Scan for the cell matching the given text and deliver its (X, Y) coordinate at center. 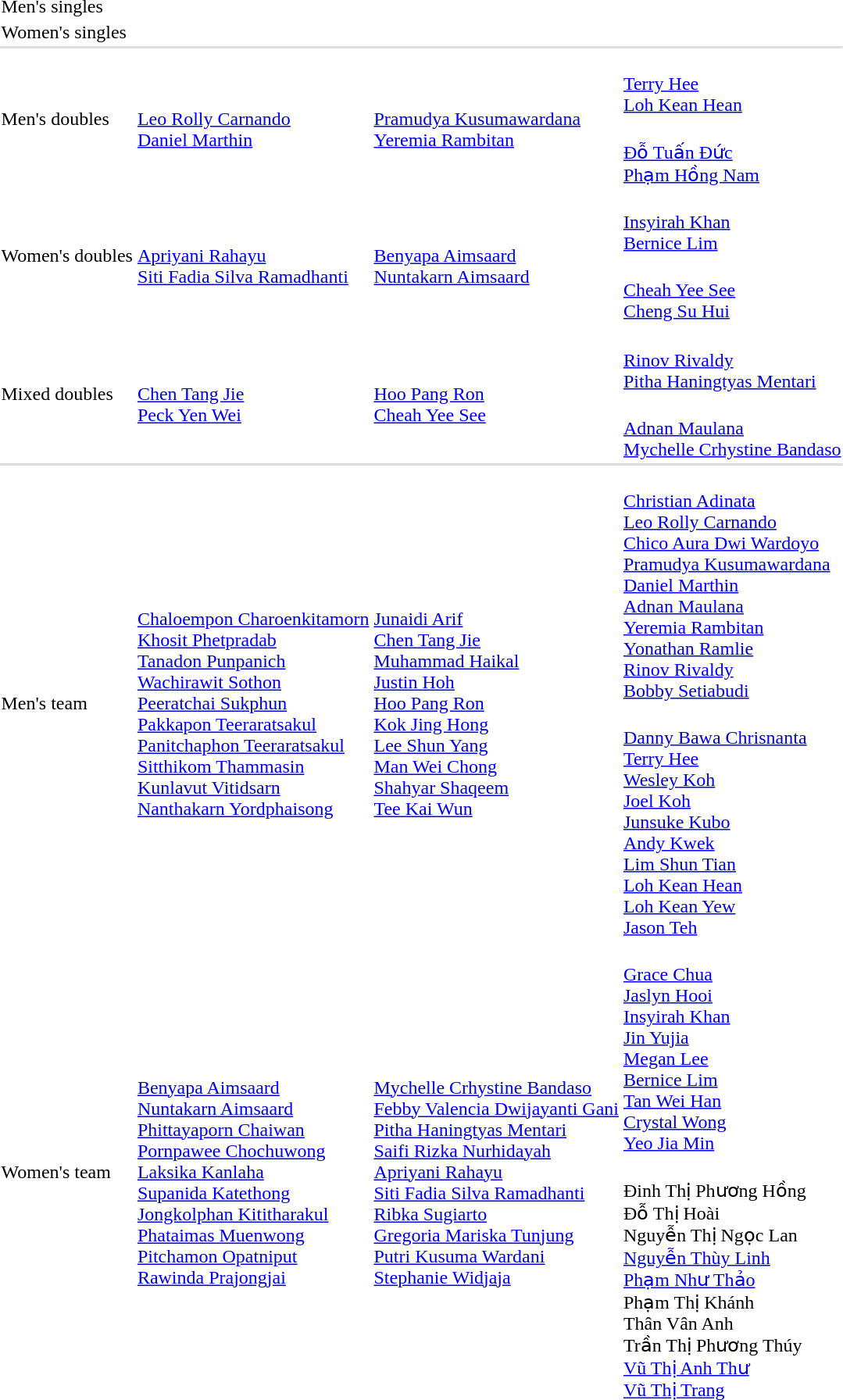
Leo Rolly CarnandoDaniel Marthin (253, 119)
Hoo Pang RonCheah Yee See (496, 394)
Pramudya KusumawardanaYeremia Rambitan (496, 119)
Chen Tang JiePeck Yen Wei (253, 394)
Grace ChuaJaslyn HooiInsyirah KhanJin YujiaMegan LeeBernice LimTan Wei HanCrystal WongYeo Jia Min (732, 1048)
Benyapa AimsaardNuntakarn Aimsaard (496, 256)
Cheah Yee SeeCheng Su Hui (732, 290)
Insyirah KhanBernice Lim (732, 222)
Mixed doubles (67, 394)
Women's doubles (67, 256)
Women's singles (67, 32)
Danny Bawa ChrisnantaTerry HeeWesley KohJoel KohJunsuke KuboAndy KwekLim Shun TianLoh Kean HeanLoh Kean YewJason Teh (732, 822)
Men's doubles (67, 119)
Terry HeeLoh Kean Hean (732, 84)
Rinov RivaldyPitha Haningtyas Mentari (732, 360)
Men's team (67, 703)
Adnan MaulanaMychelle Crhystine Bandaso (732, 428)
Junaidi ArifChen Tang JieMuhammad HaikalJustin HohHoo Pang RonKok Jing HongLee Shun YangMan Wei ChongShahyar ShaqeemTee Kai Wun (496, 703)
Apriyani RahayuSiti Fadia Silva Ramadhanti (253, 256)
Đỗ Tuấn ĐứcPhạm Hồng Nam (732, 153)
